Locate the cell with the specified text and output its (x, y) center coordinate. 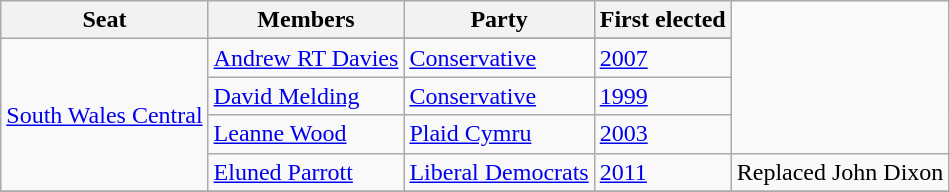
Plaid Cymru (499, 134)
2007 (662, 58)
South Wales Central (104, 115)
2003 (662, 134)
David Melding (306, 96)
First elected (662, 20)
Leanne Wood (306, 134)
1999 (662, 96)
Andrew RT Davies (306, 58)
Members (306, 20)
2011 (662, 172)
Eluned Parrott (306, 172)
Replaced John Dixon (840, 172)
Liberal Democrats (499, 172)
Seat (104, 20)
Party (499, 20)
